Determine the [x, y] coordinate at the center of the cell enclosing the given text.  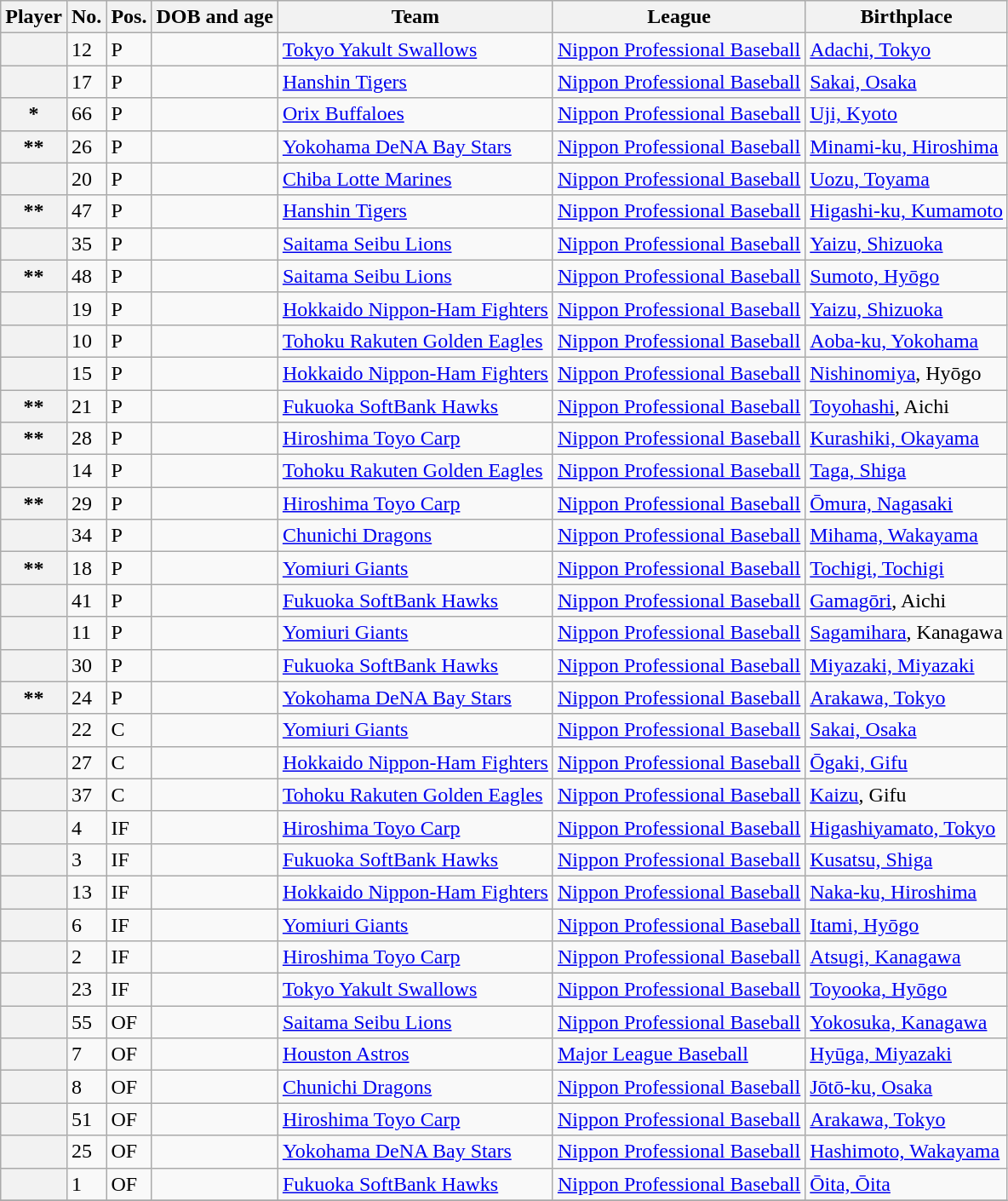
27 [86, 762]
Taga, Shiga [907, 471]
13 [86, 892]
24 [86, 698]
Houston Astros [415, 1054]
No. [86, 17]
51 [86, 1119]
Miyazaki, Miyazaki [907, 665]
Gamagōri, Aichi [907, 600]
41 [86, 600]
Tochigi, Tochigi [907, 568]
6 [86, 924]
Minami-ku, Hiroshima [907, 147]
21 [86, 406]
15 [86, 373]
30 [86, 665]
Kurashiki, Okayama [907, 439]
Kaizu, Gifu [907, 795]
Naka-ku, Hiroshima [907, 892]
Itami, Hyōgo [907, 924]
Chiba Lotte Marines [415, 179]
29 [86, 503]
Ōgaki, Gifu [907, 762]
20 [86, 179]
4 [86, 827]
11 [86, 633]
Jōtō-ku, Osaka [907, 1087]
* [34, 114]
Higashi-ku, Kumamoto [907, 211]
Atsugi, Kanagawa [907, 957]
19 [86, 308]
Team [415, 17]
Sumoto, Hyōgo [907, 276]
25 [86, 1152]
Uozu, Toyama [907, 179]
48 [86, 276]
Aoba-ku, Yokohama [907, 341]
1 [86, 1184]
DOB and age [215, 17]
23 [86, 990]
7 [86, 1054]
14 [86, 471]
3 [86, 859]
28 [86, 439]
League [679, 17]
Toyooka, Hyōgo [907, 990]
Uji, Kyoto [907, 114]
Toyohashi, Aichi [907, 406]
Nishinomiya, Hyōgo [907, 373]
17 [86, 82]
Ōmura, Nagasaki [907, 503]
18 [86, 568]
Mihama, Wakayama [907, 536]
Pos. [129, 17]
Sagamihara, Kanagawa [907, 633]
2 [86, 957]
10 [86, 341]
34 [86, 536]
37 [86, 795]
Player [34, 17]
Orix Buffaloes [415, 114]
35 [86, 244]
12 [86, 49]
Higashiyamato, Tokyo [907, 827]
55 [86, 1022]
8 [86, 1087]
26 [86, 147]
Kusatsu, Shiga [907, 859]
47 [86, 211]
22 [86, 730]
Hashimoto, Wakayama [907, 1152]
Birthplace [907, 17]
Hyūga, Miyazaki [907, 1054]
Ōita, Ōita [907, 1184]
Major League Baseball [679, 1054]
66 [86, 114]
Adachi, Tokyo [907, 49]
Yokosuka, Kanagawa [907, 1022]
